For the text-containing cell, return its midpoint in (X, Y) coordinate format. 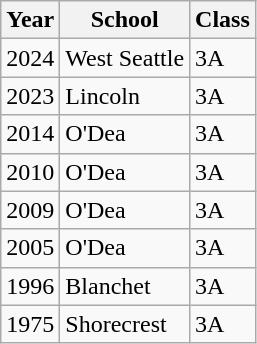
1975 (30, 324)
2010 (30, 172)
Shorecrest (125, 324)
2023 (30, 96)
2014 (30, 134)
West Seattle (125, 58)
Year (30, 20)
1996 (30, 286)
Blanchet (125, 286)
2024 (30, 58)
School (125, 20)
2005 (30, 248)
Class (223, 20)
2009 (30, 210)
Lincoln (125, 96)
